Detect which cell encompasses the target text, then output its (x, y) center coordinate. 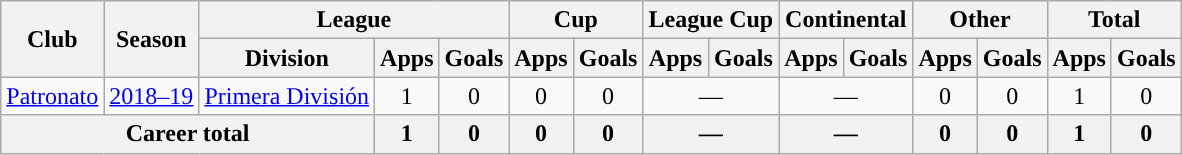
Division (287, 58)
Season (152, 39)
League (354, 20)
Primera División (287, 96)
Total (1114, 20)
Club (52, 39)
Patronato (52, 96)
2018–19 (152, 96)
Other (980, 20)
Continental (846, 20)
Cup (576, 20)
League Cup (711, 20)
Career total (188, 134)
